From the cell containing the given text, extract its center point as [X, Y] coordinate. 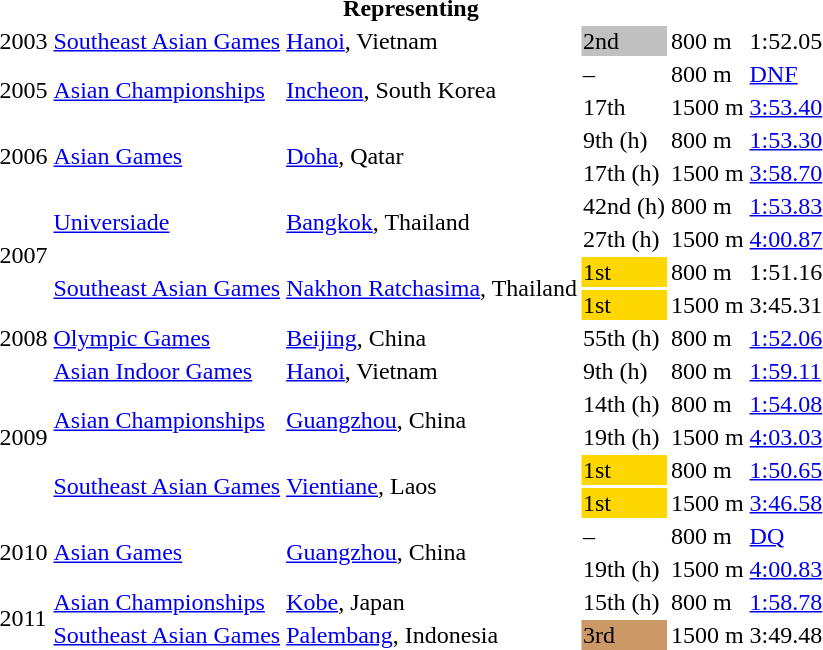
Doha, Qatar [432, 156]
Bangkok, Thailand [432, 222]
55th (h) [624, 338]
17th [624, 107]
Olympic Games [167, 338]
Universiade [167, 222]
27th (h) [624, 239]
Incheon, South Korea [432, 90]
42nd (h) [624, 206]
Palembang, Indonesia [432, 635]
3rd [624, 635]
15th (h) [624, 602]
Nakhon Ratchasima, Thailand [432, 288]
2nd [624, 41]
Vientiane, Laos [432, 486]
Kobe, Japan [432, 602]
14th (h) [624, 404]
17th (h) [624, 173]
Asian Indoor Games [167, 371]
Beijing, China [432, 338]
